Extract the [x, y] coordinate from the center of the cell holding the provided text.  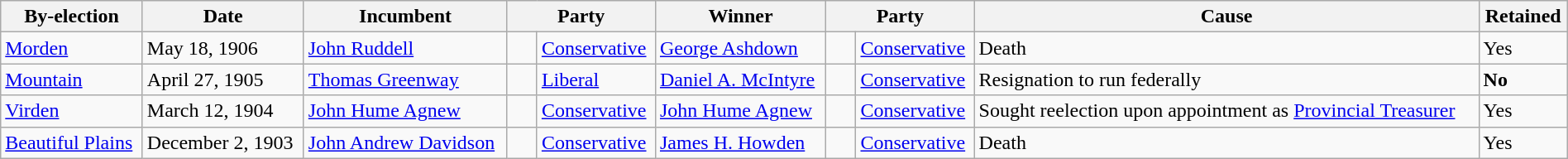
May 18, 1906 [223, 48]
Sought reelection upon appointment as Provincial Treasurer [1226, 111]
Winner [740, 17]
Beautiful Plains [72, 142]
Thomas Greenway [405, 79]
By-election [72, 17]
Mountain [72, 79]
John Andrew Davidson [405, 142]
Liberal [595, 79]
Date [223, 17]
Virden [72, 111]
December 2, 1903 [223, 142]
Resignation to run federally [1226, 79]
James H. Howden [740, 142]
No [1523, 79]
Daniel A. McIntyre [740, 79]
April 27, 1905 [223, 79]
Morden [72, 48]
George Ashdown [740, 48]
John Ruddell [405, 48]
March 12, 1904 [223, 111]
Incumbent [405, 17]
Retained [1523, 17]
Cause [1226, 17]
